Find where the given text appears and provide that cell's center as (x, y) coordinate. 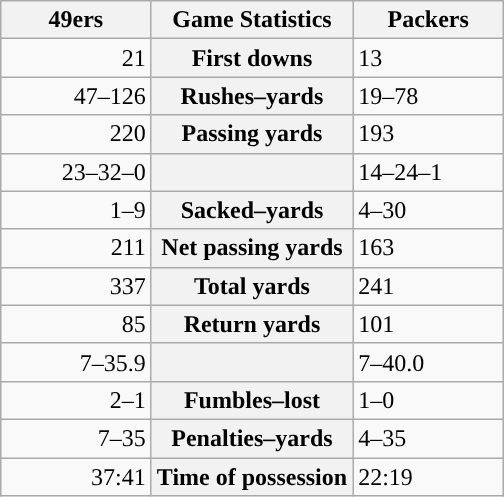
Return yards (252, 324)
1–9 (76, 210)
First downs (252, 58)
Game Statistics (252, 20)
14–24–1 (428, 172)
7–40.0 (428, 362)
49ers (76, 20)
241 (428, 286)
Passing yards (252, 134)
211 (76, 248)
Fumbles–lost (252, 400)
220 (76, 134)
13 (428, 58)
193 (428, 134)
Packers (428, 20)
163 (428, 248)
19–78 (428, 96)
7–35.9 (76, 362)
85 (76, 324)
23–32–0 (76, 172)
Total yards (252, 286)
21 (76, 58)
Sacked–yards (252, 210)
4–30 (428, 210)
Time of possession (252, 477)
Penalties–yards (252, 438)
22:19 (428, 477)
Rushes–yards (252, 96)
337 (76, 286)
Net passing yards (252, 248)
4–35 (428, 438)
1–0 (428, 400)
2–1 (76, 400)
37:41 (76, 477)
7–35 (76, 438)
101 (428, 324)
47–126 (76, 96)
